From the cell containing the given text, extract its center point as [x, y] coordinate. 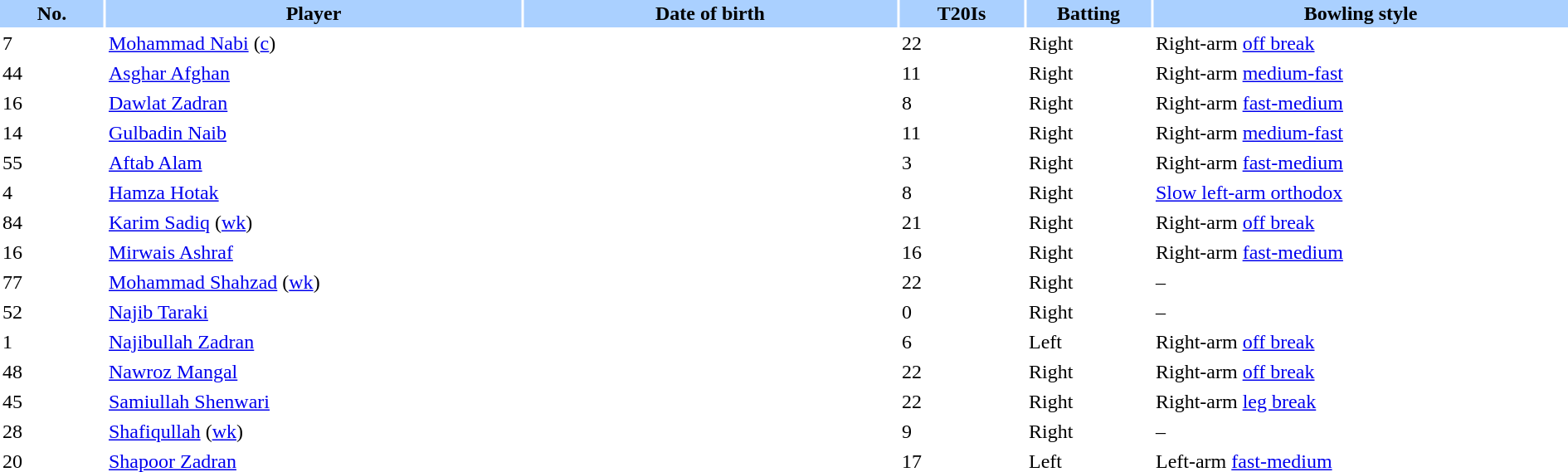
Najib Taraki [314, 312]
21 [962, 222]
Date of birth [710, 13]
14 [51, 133]
9 [962, 431]
Asghar Afghan [314, 73]
Mohammad Shahzad (wk) [314, 282]
7 [51, 43]
1 [51, 342]
Left [1088, 342]
44 [51, 73]
Dawlat Zadran [314, 103]
Karim Sadiq (wk) [314, 222]
28 [51, 431]
Player [314, 13]
6 [962, 342]
Slow left-arm orthodox [1361, 192]
Samiullah Shenwari [314, 401]
77 [51, 282]
55 [51, 163]
Shafiqullah (wk) [314, 431]
Aftab Alam [314, 163]
No. [51, 13]
0 [962, 312]
Gulbadin Naib [314, 133]
Nawroz Mangal [314, 372]
Right-arm leg break [1361, 401]
48 [51, 372]
Mirwais Ashraf [314, 252]
Batting [1088, 13]
Najibullah Zadran [314, 342]
3 [962, 163]
Bowling style [1361, 13]
45 [51, 401]
T20Is [962, 13]
Mohammad Nabi (c) [314, 43]
52 [51, 312]
84 [51, 222]
4 [51, 192]
Hamza Hotak [314, 192]
